Find where the given text appears and provide that cell's center as (x, y) coordinate. 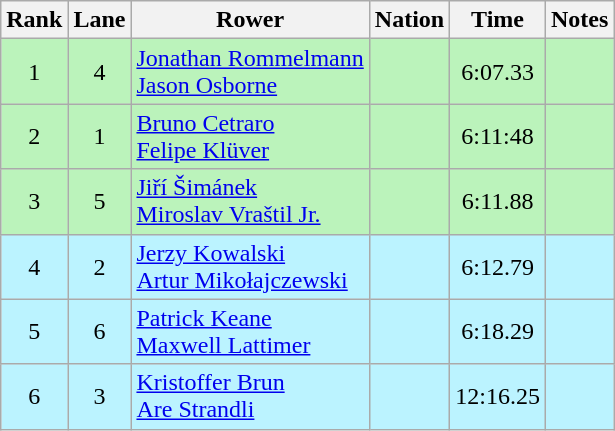
Rower (250, 20)
Jiří ŠimánekMiroslav Vraštil Jr. (250, 202)
Rank (34, 20)
Bruno CetraroFelipe Klüver (250, 136)
Nation (409, 20)
Notes (579, 20)
Patrick KeaneMaxwell Lattimer (250, 332)
6:18.29 (498, 332)
6:11.88 (498, 202)
Jerzy KowalskiArtur Mikołajczewski (250, 266)
Lane (100, 20)
Jonathan RommelmannJason Osborne (250, 72)
12:16.25 (498, 396)
6:12.79 (498, 266)
6:11:48 (498, 136)
Time (498, 20)
6:07.33 (498, 72)
Kristoffer BrunAre Strandli (250, 396)
